Pinpoint the cell where the given text exists, returning its [X, Y] midpoint coordinate. 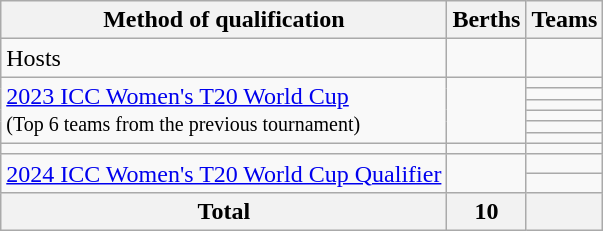
Hosts [224, 58]
2023 ICC Women's T20 World Cup(Top 6 teams from the previous tournament) [224, 110]
2024 ICC Women's T20 World Cup Qualifier [224, 173]
10 [486, 211]
Berths [486, 20]
Teams [564, 20]
Total [224, 211]
Method of qualification [224, 20]
